Pinpoint the cell where the given text exists, returning its (X, Y) midpoint coordinate. 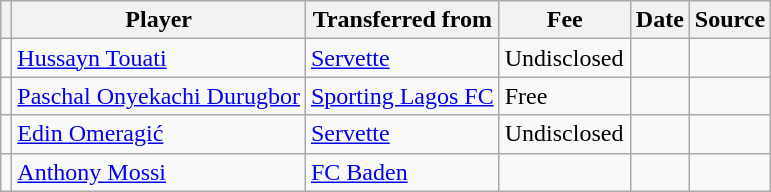
Player (159, 20)
Edin Omeragić (159, 134)
Fee (564, 20)
Paschal Onyekachi Durugbor (159, 96)
Hussayn Touati (159, 58)
Sporting Lagos FC (402, 96)
FC Baden (402, 172)
Date (660, 20)
Source (730, 20)
Transferred from (402, 20)
Free (564, 96)
Anthony Mossi (159, 172)
